Locate the cell with the specified text and output its [x, y] center coordinate. 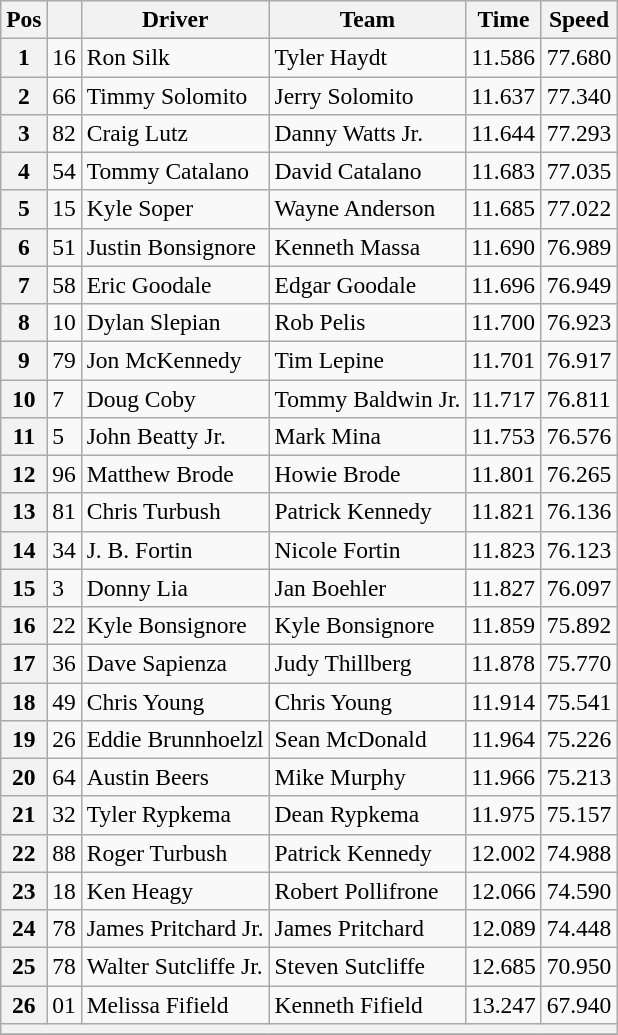
Team [368, 19]
Justin Bonsignore [175, 247]
76.923 [579, 322]
11.717 [504, 398]
11.753 [504, 436]
11.701 [504, 360]
Chris Turbush [175, 512]
17 [24, 663]
11.827 [504, 588]
Pos [24, 19]
Driver [175, 19]
Sean McDonald [368, 739]
20 [24, 777]
Dave Sapienza [175, 663]
Matthew Brode [175, 474]
88 [64, 853]
Melissa Fifield [175, 1004]
David Catalano [368, 171]
75.226 [579, 739]
11.975 [504, 815]
24 [24, 928]
8 [24, 322]
11.700 [504, 322]
12.089 [504, 928]
13 [24, 512]
12.066 [504, 891]
76.097 [579, 588]
77.340 [579, 95]
Danny Watts Jr. [368, 133]
77.680 [579, 57]
12.002 [504, 853]
58 [64, 285]
Doug Coby [175, 398]
51 [64, 247]
Judy Thillberg [368, 663]
James Pritchard [368, 928]
Tommy Baldwin Jr. [368, 398]
11.644 [504, 133]
Robert Pollifrone [368, 891]
76.136 [579, 512]
76.265 [579, 474]
32 [64, 815]
76.917 [579, 360]
76.123 [579, 550]
82 [64, 133]
13.247 [504, 1004]
Eric Goodale [175, 285]
12 [24, 474]
4 [24, 171]
14 [24, 550]
25 [24, 966]
Kenneth Massa [368, 247]
Tyler Rypkema [175, 815]
Ken Heagy [175, 891]
Eddie Brunnhoelzl [175, 739]
77.022 [579, 209]
Mike Murphy [368, 777]
11.878 [504, 663]
Howie Brode [368, 474]
74.988 [579, 853]
74.590 [579, 891]
11.696 [504, 285]
11.966 [504, 777]
Edgar Goodale [368, 285]
11.637 [504, 95]
75.770 [579, 663]
34 [64, 550]
Mark Mina [368, 436]
11.964 [504, 739]
Ron Silk [175, 57]
Donny Lia [175, 588]
2 [24, 95]
1 [24, 57]
12.685 [504, 966]
Timmy Solomito [175, 95]
11.859 [504, 625]
19 [24, 739]
74.448 [579, 928]
11.801 [504, 474]
11.690 [504, 247]
66 [64, 95]
11.823 [504, 550]
Wayne Anderson [368, 209]
11.683 [504, 171]
James Pritchard Jr. [175, 928]
76.811 [579, 398]
76.949 [579, 285]
Jerry Solomito [368, 95]
64 [64, 777]
75.213 [579, 777]
Craig Lutz [175, 133]
23 [24, 891]
01 [64, 1004]
Rob Pelis [368, 322]
11.914 [504, 701]
77.293 [579, 133]
54 [64, 171]
Speed [579, 19]
75.541 [579, 701]
Steven Sutcliffe [368, 966]
9 [24, 360]
Jan Boehler [368, 588]
6 [24, 247]
67.940 [579, 1004]
Tommy Catalano [175, 171]
96 [64, 474]
Jon McKennedy [175, 360]
Dean Rypkema [368, 815]
Kyle Soper [175, 209]
11.685 [504, 209]
36 [64, 663]
Walter Sutcliffe Jr. [175, 966]
Kenneth Fifield [368, 1004]
77.035 [579, 171]
76.989 [579, 247]
11.586 [504, 57]
Roger Turbush [175, 853]
11 [24, 436]
11.821 [504, 512]
Tim Lepine [368, 360]
Austin Beers [175, 777]
70.950 [579, 966]
76.576 [579, 436]
John Beatty Jr. [175, 436]
J. B. Fortin [175, 550]
79 [64, 360]
Nicole Fortin [368, 550]
49 [64, 701]
75.157 [579, 815]
21 [24, 815]
Dylan Slepian [175, 322]
Tyler Haydt [368, 57]
81 [64, 512]
Time [504, 19]
75.892 [579, 625]
